Search for the cell housing the specified text and yield its (x, y) center coordinate. 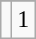
1 (24, 20)
